Return [x, y] of the center of cell containing provided text 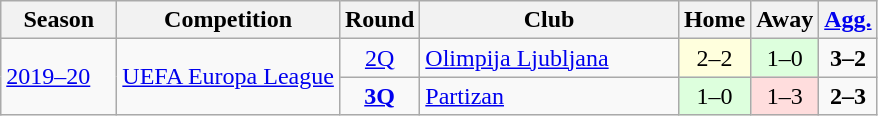
2019–20 [59, 77]
Club [550, 20]
Agg. [848, 20]
2–3 [848, 96]
3Q [379, 96]
Round [379, 20]
3–2 [848, 58]
Olimpija Ljubljana [550, 58]
2–2 [714, 58]
UEFA Europa League [228, 77]
1–3 [785, 96]
Partizan [550, 96]
Home [714, 20]
Competition [228, 20]
Season [59, 20]
Away [785, 20]
2Q [379, 58]
